Detect which cell encompasses the target text, then output its [X, Y] center coordinate. 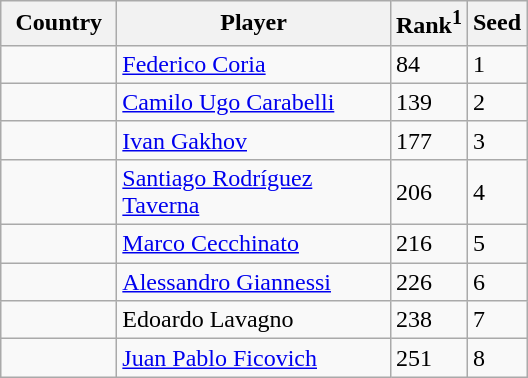
Alessandro Giannessi [254, 282]
139 [428, 102]
Edoardo Lavagno [254, 320]
Juan Pablo Ficovich [254, 358]
238 [428, 320]
177 [428, 140]
Seed [496, 24]
Marco Cecchinato [254, 244]
7 [496, 320]
206 [428, 192]
Country [59, 24]
216 [428, 244]
1 [496, 64]
Ivan Gakhov [254, 140]
6 [496, 282]
Player [254, 24]
8 [496, 358]
84 [428, 64]
4 [496, 192]
251 [428, 358]
226 [428, 282]
Camilo Ugo Carabelli [254, 102]
3 [496, 140]
5 [496, 244]
Federico Coria [254, 64]
Rank1 [428, 24]
2 [496, 102]
Santiago Rodríguez Taverna [254, 192]
